Capture the cell that displays the provided text and extract its (x, y) central coordinate. 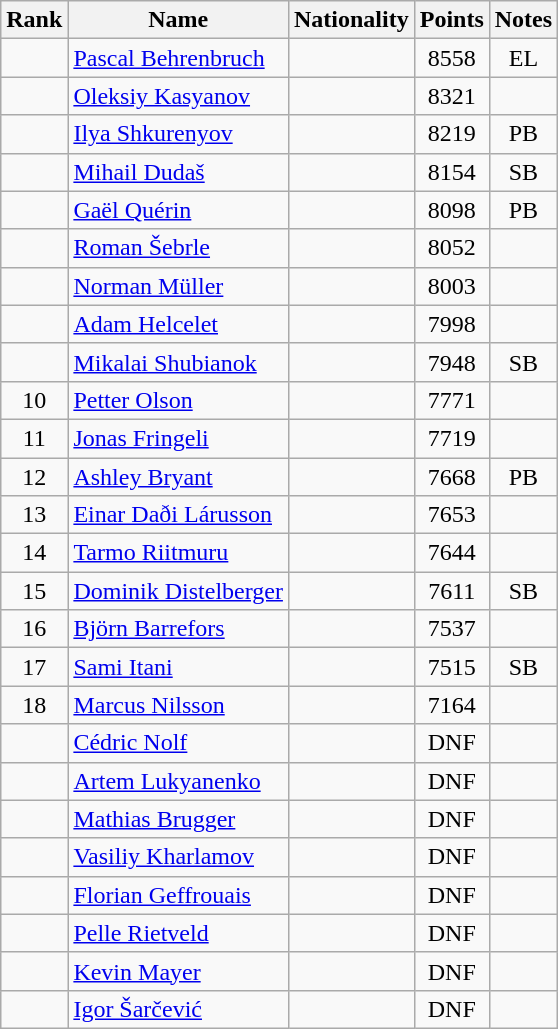
17 (34, 667)
7771 (452, 400)
Name (178, 20)
Tarmo Riitmuru (178, 553)
12 (34, 477)
EL (523, 58)
Einar Daði Lárusson (178, 515)
7164 (452, 705)
7644 (452, 553)
8219 (452, 134)
7611 (452, 591)
Björn Barrefors (178, 629)
Ilya Shkurenyov (178, 134)
7515 (452, 667)
Mikalai Shubianok (178, 362)
8321 (452, 96)
Pascal Behrenbruch (178, 58)
Norman Müller (178, 286)
Adam Helcelet (178, 324)
8098 (452, 210)
Notes (523, 20)
8558 (452, 58)
Florian Geffrouais (178, 895)
Rank (34, 20)
14 (34, 553)
18 (34, 705)
Oleksiy Kasyanov (178, 96)
8052 (452, 248)
7948 (452, 362)
13 (34, 515)
11 (34, 438)
Mihail Dudaš (178, 172)
Mathias Brugger (178, 819)
Sami Itani (178, 667)
8003 (452, 286)
Ashley Bryant (178, 477)
Dominik Distelberger (178, 591)
Artem Lukyanenko (178, 781)
Vasiliy Kharlamov (178, 857)
Marcus Nilsson (178, 705)
Pelle Rietveld (178, 933)
Jonas Fringeli (178, 438)
15 (34, 591)
Points (452, 20)
7998 (452, 324)
7719 (452, 438)
Kevin Mayer (178, 971)
7537 (452, 629)
Gaël Quérin (178, 210)
Nationality (351, 20)
Cédric Nolf (178, 743)
8154 (452, 172)
7668 (452, 477)
7653 (452, 515)
Petter Olson (178, 400)
16 (34, 629)
Igor Šarčević (178, 1009)
10 (34, 400)
Roman Šebrle (178, 248)
